Capture the cell that displays the provided text and extract its (x, y) central coordinate. 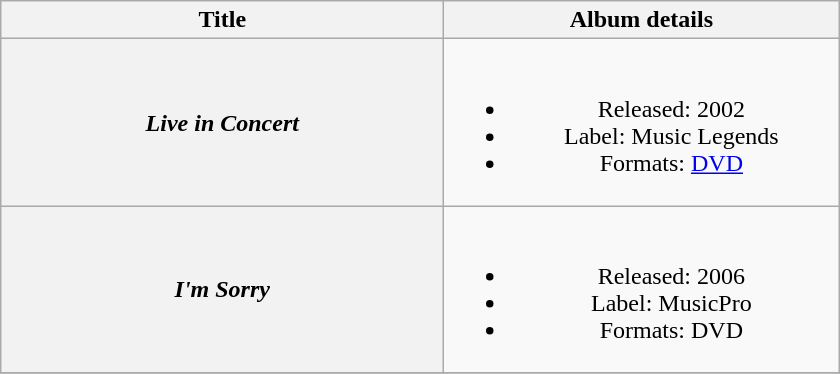
Released: 2002Label: Music LegendsFormats: DVD (642, 122)
Title (222, 20)
Album details (642, 20)
Live in Concert (222, 122)
Released: 2006Label: MusicProFormats: DVD (642, 290)
I'm Sorry (222, 290)
